Return (x, y) of the center of cell containing provided text 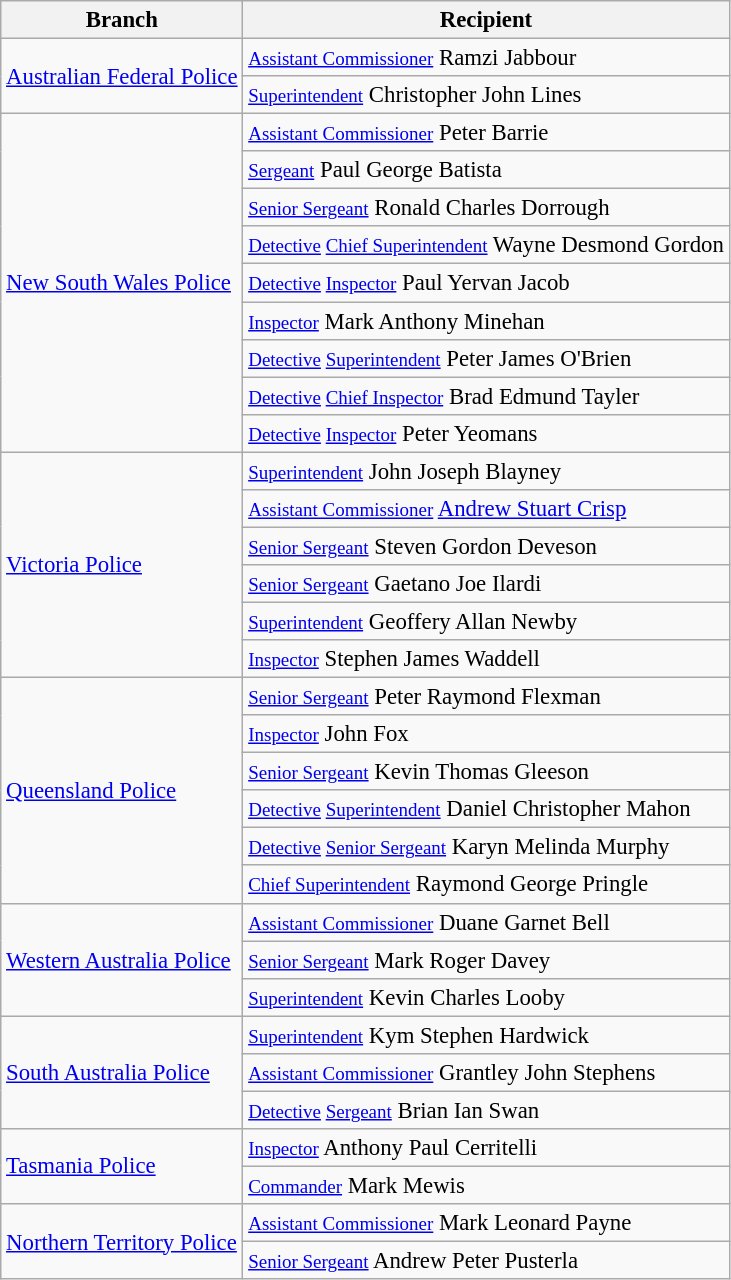
Commander Mark Mewis (486, 1185)
Senior Sergeant Steven Gordon Deveson (486, 546)
Senior Sergeant Mark Roger Davey (486, 960)
Australian Federal Police (122, 76)
Senior Sergeant Kevin Thomas Gleeson (486, 772)
Detective Sergeant Brian Ian Swan (486, 1110)
Chief Superintendent Raymond George Pringle (486, 885)
Queensland Police (122, 791)
Assistant Commissioner Grantley John Stephens (486, 1073)
Tasmania Police (122, 1166)
Inspector Mark Anthony Minehan (486, 321)
Senior Sergeant Gaetano Joe Ilardi (486, 584)
Assistant Commissioner Andrew Stuart Crisp (486, 509)
Superintendent John Joseph Blayney (486, 471)
Inspector John Fox (486, 734)
Northern Territory Police (122, 1242)
Detective Inspector Peter Yeomans (486, 433)
Detective Chief Superintendent Wayne Desmond Gordon (486, 245)
Senior Sergeant Peter Raymond Flexman (486, 697)
Detective Superintendent Peter James O'Brien (486, 358)
Inspector Anthony Paul Cerritelli (486, 1148)
Recipient (486, 20)
Detective Inspector Paul Yervan Jacob (486, 283)
South Australia Police (122, 1072)
Superintendent Kym Stephen Hardwick (486, 1035)
Senior Sergeant Andrew Peter Pusterla (486, 1261)
Sergeant Paul George Batista (486, 170)
Detective Superintendent Daniel Christopher Mahon (486, 809)
Assistant Commissioner Ramzi Jabbour (486, 58)
Superintendent Christopher John Lines (486, 95)
New South Wales Police (122, 283)
Western Australia Police (122, 960)
Detective Chief Inspector Brad Edmund Tayler (486, 396)
Assistant Commissioner Duane Garnet Bell (486, 922)
Senior Sergeant Ronald Charles Dorrough (486, 208)
Assistant Commissioner Peter Barrie (486, 133)
Assistant Commissioner Mark Leonard Payne (486, 1223)
Superintendent Kevin Charles Looby (486, 997)
Inspector Stephen James Waddell (486, 659)
Detective Senior Sergeant Karyn Melinda Murphy (486, 847)
Victoria Police (122, 565)
Branch (122, 20)
Superintendent Geoffery Allan Newby (486, 621)
